Return the [x, y] coordinate for the center point of the cell that contains the specified text.  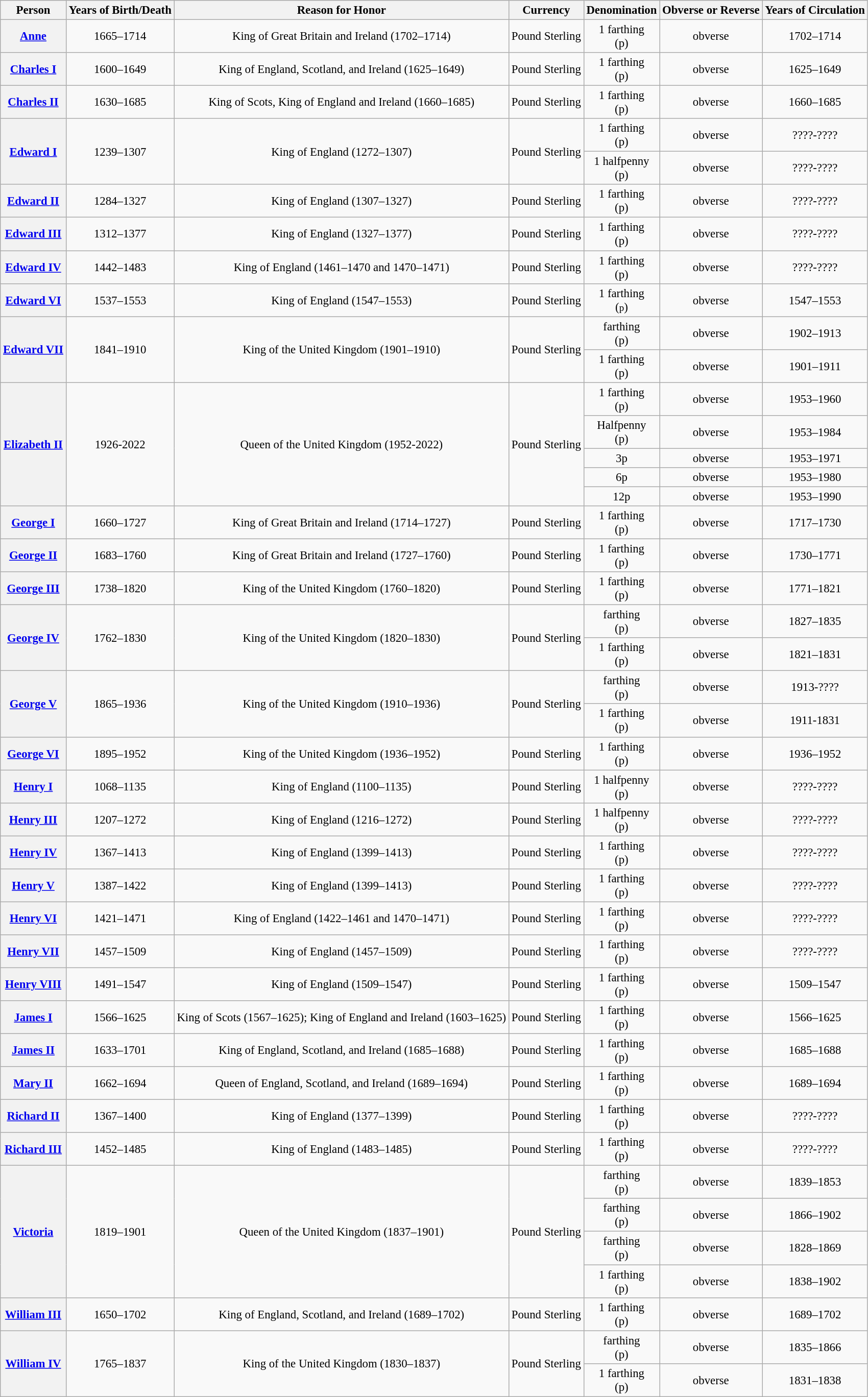
Henry IV [34, 853]
King of the United Kingdom (1910–1936) [341, 704]
Queen of the United Kingdom (1952-2022) [341, 444]
1953–1960 [815, 399]
1702–1714 [815, 37]
King of England (1216–1272) [341, 819]
1689–1702 [815, 1314]
1895–1952 [120, 754]
King of England (1457–1509) [341, 952]
Henry III [34, 819]
King of England (1509–1547) [341, 984]
1953–1984 [815, 432]
James I [34, 1017]
King of Great Britain and Ireland (1714–1727) [341, 523]
George IV [34, 638]
Denomination [622, 10]
1600–1649 [120, 69]
1771–1821 [815, 588]
1901–1911 [815, 366]
1926-2022 [120, 444]
King of the United Kingdom (1901–1910) [341, 349]
1367–1413 [120, 853]
Edward IV [34, 268]
King of Scots, King of England and Ireland (1660–1685) [341, 102]
1068–1135 [120, 786]
Richard III [34, 1149]
King of England, Scotland, and Ireland (1625–1649) [341, 69]
1630–1685 [120, 102]
1819–1901 [120, 1232]
Richard II [34, 1116]
King of the United Kingdom (1820–1830) [341, 638]
1683–1760 [120, 556]
1841–1910 [120, 349]
1821–1831 [815, 655]
1442–1483 [120, 268]
Elizabeth II [34, 444]
1835–1866 [815, 1347]
Edward III [34, 234]
Charles II [34, 102]
1913-???? [815, 687]
3p [622, 458]
King of Great Britain and Ireland (1727–1760) [341, 556]
Years of Birth/Death [120, 10]
1902–1913 [815, 333]
1207–1272 [120, 819]
Years of Circulation [815, 10]
George VI [34, 754]
Henry I [34, 786]
Henry VI [34, 918]
Queen of England, Scotland, and Ireland (1689–1694) [341, 1083]
William III [34, 1314]
1633–1701 [120, 1051]
1953–1990 [815, 496]
1239–1307 [120, 151]
1662–1694 [120, 1083]
1421–1471 [120, 918]
1367–1400 [120, 1116]
1911-1831 [815, 721]
Queen of the United Kingdom (1837–1901) [341, 1232]
King of England (1483–1485) [341, 1149]
King of the United Kingdom (1760–1820) [341, 588]
Obverse or Reverse [711, 10]
1689–1694 [815, 1083]
1537–1553 [120, 300]
1387–1422 [120, 885]
William IV [34, 1363]
George I [34, 523]
1827–1835 [815, 622]
1762–1830 [120, 638]
Henry V [34, 885]
King of England, Scotland, and Ireland (1685–1688) [341, 1051]
6p [622, 477]
King of England (1272–1307) [341, 151]
1828–1869 [815, 1248]
1547–1553 [815, 300]
King of England (1100–1135) [341, 786]
King of Scots (1567–1625); King of England and Ireland (1603–1625) [341, 1017]
1936–1952 [815, 754]
1865–1936 [120, 704]
1685–1688 [815, 1051]
1953–1971 [815, 458]
1650–1702 [120, 1314]
King of England (1422–1461 and 1470–1471) [341, 918]
Edward VII [34, 349]
King of England, Scotland, and Ireland (1689–1702) [341, 1314]
Mary II [34, 1083]
Charles I [34, 69]
King of England (1377–1399) [341, 1116]
1457–1509 [120, 952]
Henry VIII [34, 984]
King of the United Kingdom (1830–1837) [341, 1363]
Henry VII [34, 952]
Victoria [34, 1232]
Halfpenny(p) [622, 432]
1665–1714 [120, 37]
1717–1730 [815, 523]
1765–1837 [120, 1363]
Currency [546, 10]
1838–1902 [815, 1282]
Edward VI [34, 300]
Edward II [34, 201]
Reason for Honor [341, 10]
1312–1377 [120, 234]
1738–1820 [120, 588]
1831–1838 [815, 1380]
Person [34, 10]
1284–1327 [120, 201]
Edward I [34, 151]
King of England (1327–1377) [341, 234]
King of England (1547–1553) [341, 300]
1509–1547 [815, 984]
King of England (1307–1327) [341, 201]
1660–1727 [120, 523]
1452–1485 [120, 1149]
James II [34, 1051]
12p [622, 496]
1491–1547 [120, 984]
George II [34, 556]
1730–1771 [815, 556]
King of England (1461–1470 and 1470–1471) [341, 268]
Anne [34, 37]
1953–1980 [815, 477]
King of Great Britain and Ireland (1702–1714) [341, 37]
1866–1902 [815, 1215]
King of the United Kingdom (1936–1952) [341, 754]
1625–1649 [815, 69]
George III [34, 588]
George V [34, 704]
1839–1853 [815, 1183]
1660–1685 [815, 102]
